Locate the cell with the specified text and output its [x, y] center coordinate. 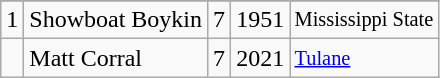
2021 [260, 58]
Mississippi State [364, 20]
Tulane [364, 58]
Showboat Boykin [116, 20]
1 [12, 20]
Matt Corral [116, 58]
1951 [260, 20]
